Return (x, y) of the center of cell containing provided text 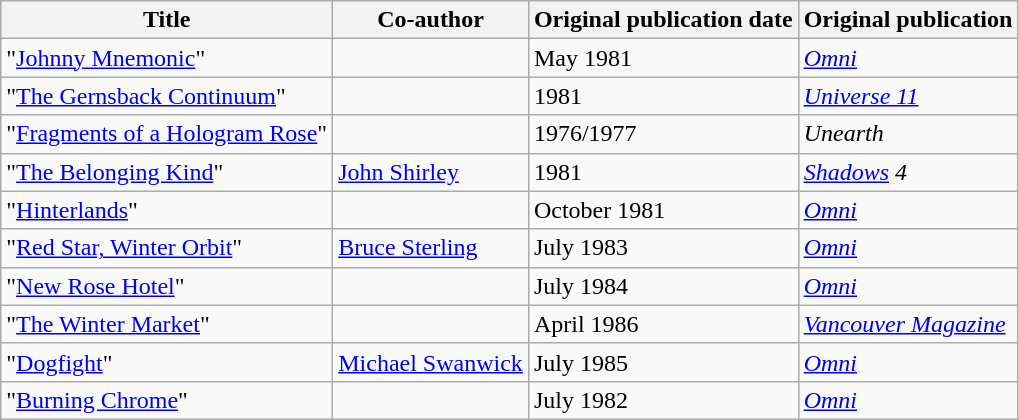
July 1983 (663, 248)
"Johnny Mnemonic" (167, 58)
"The Belonging Kind" (167, 172)
Unearth (908, 134)
Original publication date (663, 20)
Co-author (431, 20)
"Fragments of a Hologram Rose" (167, 134)
"Burning Chrome" (167, 400)
July 1982 (663, 400)
"The Gernsback Continuum" (167, 96)
Universe 11 (908, 96)
Title (167, 20)
"Hinterlands" (167, 210)
July 1984 (663, 286)
April 1986 (663, 324)
Michael Swanwick (431, 362)
May 1981 (663, 58)
Shadows 4 (908, 172)
Original publication (908, 20)
Bruce Sterling (431, 248)
1976/1977 (663, 134)
October 1981 (663, 210)
"New Rose Hotel" (167, 286)
"The Winter Market" (167, 324)
John Shirley (431, 172)
"Dogfight" (167, 362)
"Red Star, Winter Orbit" (167, 248)
Vancouver Magazine (908, 324)
July 1985 (663, 362)
